Search for the cell housing the specified text and yield its [x, y] center coordinate. 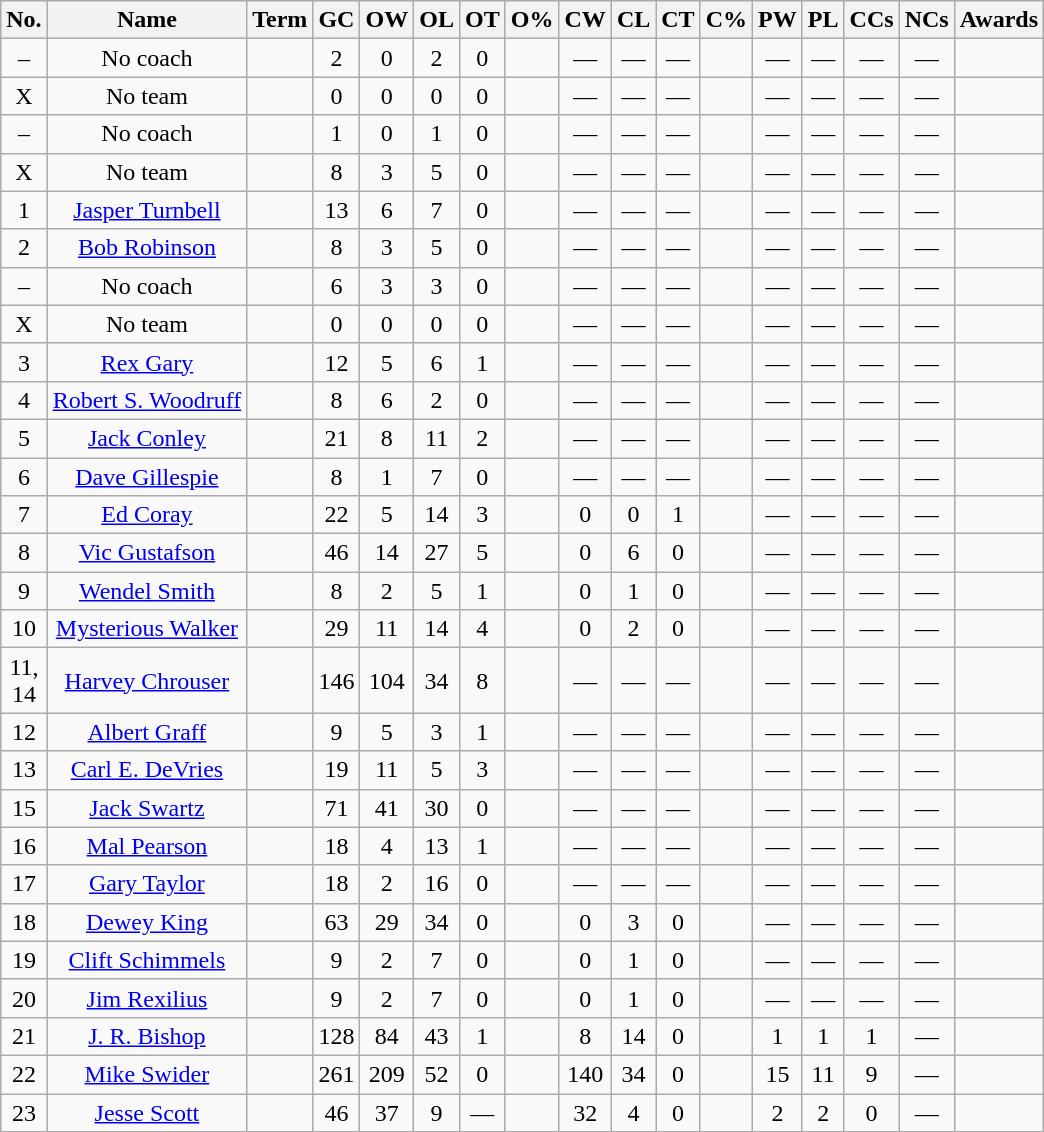
CCs [872, 20]
OW [387, 20]
41 [387, 808]
52 [437, 1074]
43 [437, 1036]
Awards [998, 20]
Dave Gillespie [147, 477]
261 [336, 1074]
37 [387, 1113]
146 [336, 680]
84 [387, 1036]
Jesse Scott [147, 1113]
Rex Gary [147, 362]
Harvey Chrouser [147, 680]
CW [585, 20]
Bob Robinson [147, 248]
O% [532, 20]
Jack Swartz [147, 808]
Mal Pearson [147, 846]
Clift Schimmels [147, 960]
CL [633, 20]
140 [585, 1074]
Gary Taylor [147, 884]
Mysterious Walker [147, 629]
Robert S. Woodruff [147, 400]
Name [147, 20]
OL [437, 20]
104 [387, 680]
Carl E. DeVries [147, 770]
OT [482, 20]
128 [336, 1036]
71 [336, 808]
209 [387, 1074]
J. R. Bishop [147, 1036]
Dewey King [147, 922]
NCs [926, 20]
63 [336, 922]
23 [24, 1113]
Vic Gustafson [147, 553]
Jack Conley [147, 438]
30 [437, 808]
17 [24, 884]
No. [24, 20]
GC [336, 20]
PL [823, 20]
10 [24, 629]
Albert Graff [147, 732]
C% [726, 20]
11,14 [24, 680]
PW [778, 20]
Jasper Turnbell [147, 210]
Jim Rexilius [147, 998]
Mike Swider [147, 1074]
32 [585, 1113]
CT [678, 20]
Ed Coray [147, 515]
27 [437, 553]
Term [280, 20]
Wendel Smith [147, 591]
20 [24, 998]
